Return the (X, Y) coordinate for the center point of the cell that contains the specified text.  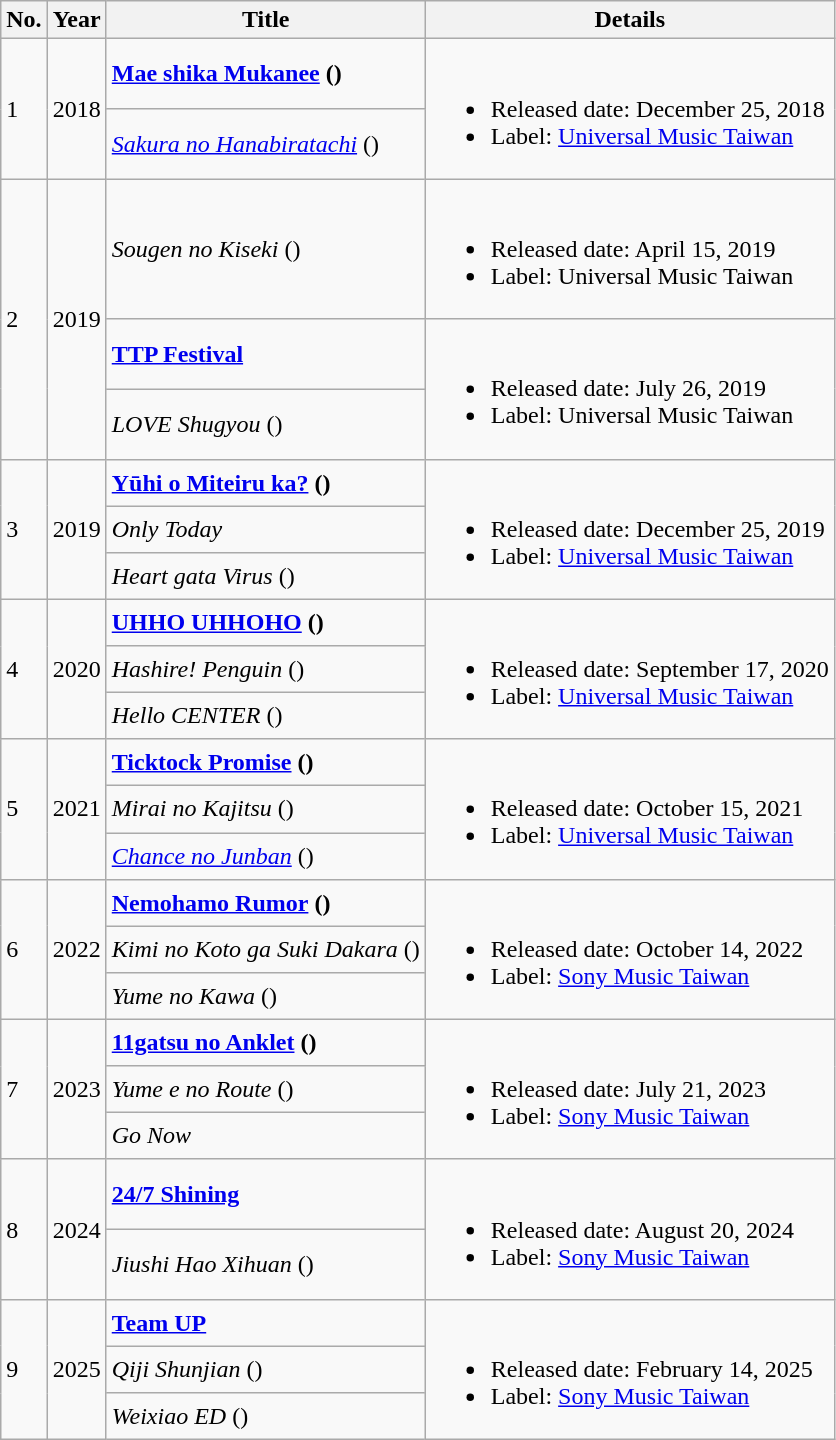
Heart gata Virus () (266, 576)
Released date: August 20, 2024Label: Sony Music Taiwan (630, 1229)
5 (24, 809)
Title (266, 20)
Released date: April 15, 2019Label: Universal Music Taiwan (630, 249)
Year (76, 20)
8 (24, 1229)
Hashire! Penguin () (266, 670)
2 (24, 319)
UHHO UHHOHO () (266, 622)
2020 (76, 669)
3 (24, 529)
LOVE Shugyou () (266, 424)
7 (24, 1089)
TTP Festival (266, 354)
Yume e no Route () (266, 1090)
No. (24, 20)
11gatsu no Anklet () (266, 1042)
Hello CENTER () (266, 716)
4 (24, 669)
Released date: December 25, 2018Label: Universal Music Taiwan (630, 109)
Nemohamo Rumor () (266, 902)
2023 (76, 1089)
Released date: December 25, 2019Label: Universal Music Taiwan (630, 529)
Kimi no Koto ga Suki Dakara () (266, 950)
2025 (76, 1369)
Jiushi Hao Xihuan () (266, 1264)
Released date: July 26, 2019Label: Universal Music Taiwan (630, 389)
Chance no Junban () (266, 856)
Qiji Shunjian () (266, 1370)
2018 (76, 109)
2024 (76, 1229)
Details (630, 20)
Released date: October 15, 2021Label: Universal Music Taiwan (630, 809)
9 (24, 1369)
Go Now (266, 1136)
Team UP (266, 1322)
Mirai no Kajitsu () (266, 810)
Weixiao ED () (266, 1416)
24/7 Shining (266, 1194)
1 (24, 109)
Sougen no Kiseki () (266, 249)
Only Today (266, 530)
Released date: October 14, 2022Label: Sony Music Taiwan (630, 949)
Released date: February 14, 2025Label: Sony Music Taiwan (630, 1369)
Yume no Kawa () (266, 996)
Mae shika Mukanee () (266, 74)
6 (24, 949)
2021 (76, 809)
Released date: September 17, 2020Label: Universal Music Taiwan (630, 669)
2022 (76, 949)
Sakura no Hanabiratachi () (266, 144)
Ticktock Promise () (266, 762)
Released date: July 21, 2023Label: Sony Music Taiwan (630, 1089)
Yūhi o Miteiru ka? () (266, 482)
